Provide the [X, Y] coordinate of the cell's center where the given text is located.  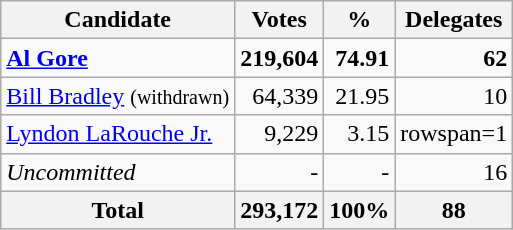
rowspan=1 [454, 134]
100% [360, 210]
Lyndon LaRouche Jr. [118, 134]
% [360, 20]
Candidate [118, 20]
21.95 [360, 96]
3.15 [360, 134]
Uncommitted [118, 172]
64,339 [280, 96]
Al Gore [118, 58]
Delegates [454, 20]
74.91 [360, 58]
Bill Bradley (withdrawn) [118, 96]
16 [454, 172]
10 [454, 96]
9,229 [280, 134]
88 [454, 210]
Total [118, 210]
219,604 [280, 58]
293,172 [280, 210]
Votes [280, 20]
62 [454, 58]
